Detect which cell encompasses the target text, then output its (x, y) center coordinate. 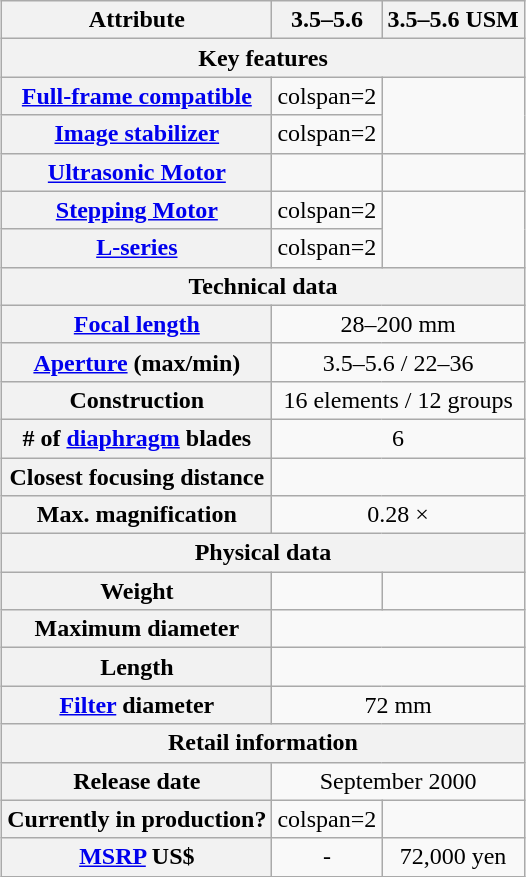
Construction (137, 400)
September 2000 (398, 781)
Length (137, 667)
Filter diameter (137, 705)
0.28 × (398, 515)
Maximum diameter (137, 629)
Ultrasonic Motor (137, 172)
- (327, 857)
16 elements / 12 groups (398, 400)
Currently in production? (137, 819)
Weight (137, 591)
Key features (264, 58)
Physical data (264, 553)
3.5–5.6 / 22–36 (398, 362)
# of diaphragm blades (137, 438)
72 mm (398, 705)
MSRP US$ (137, 857)
Image stabilizer (137, 134)
Focal length (137, 324)
Max. magnification (137, 515)
L-series (137, 248)
Full-frame compatible (137, 96)
6 (398, 438)
3.5–5.6 (327, 20)
Closest focusing distance (137, 477)
Technical data (264, 286)
28–200 mm (398, 324)
Aperture (max/min) (137, 362)
Retail information (264, 743)
3.5–5.6 USM (453, 20)
72,000 yen (453, 857)
Attribute (137, 20)
Stepping Motor (137, 210)
Release date (137, 781)
